For the text-containing cell, return its midpoint in [X, Y] coordinate format. 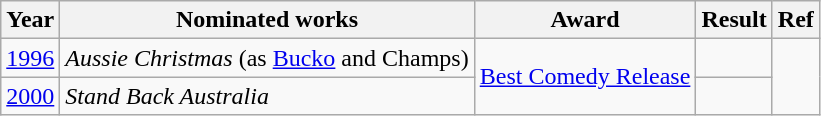
Award [585, 20]
2000 [30, 96]
Aussie Christmas (as Bucko and Champs) [267, 58]
Nominated works [267, 20]
Result [734, 20]
Year [30, 20]
Best Comedy Release [585, 77]
Ref [796, 20]
1996 [30, 58]
Stand Back Australia [267, 96]
